Capture the cell that displays the provided text and extract its [x, y] central coordinate. 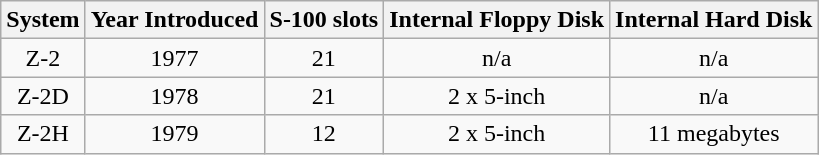
System [43, 20]
12 [324, 134]
Internal Floppy Disk [497, 20]
Year Introduced [174, 20]
Z-2D [43, 96]
Internal Hard Disk [714, 20]
1979 [174, 134]
S-100 slots [324, 20]
Z-2 [43, 58]
1977 [174, 58]
11 megabytes [714, 134]
1978 [174, 96]
Z-2H [43, 134]
